For the text-containing cell, return its midpoint in [X, Y] coordinate format. 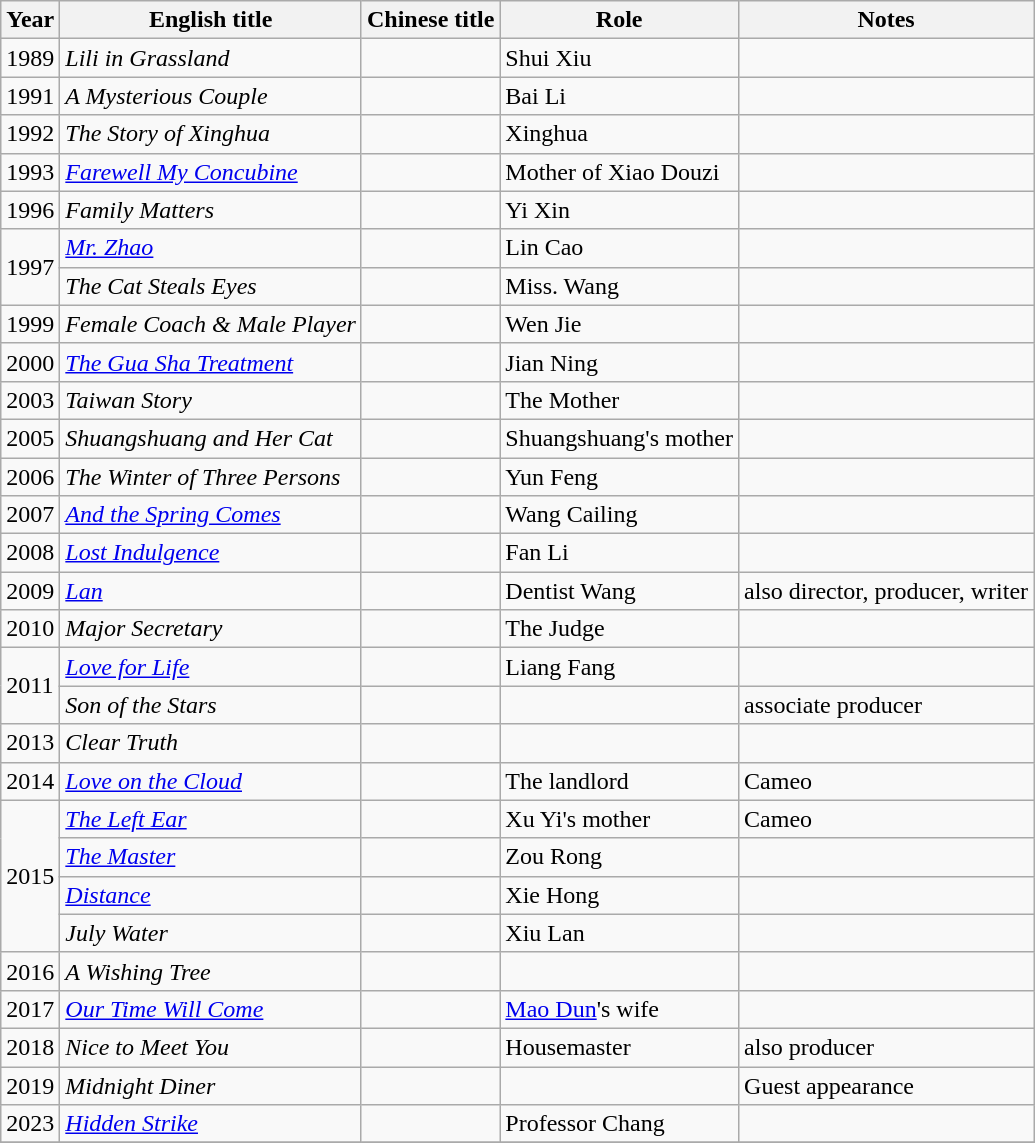
Wang Cailing [620, 515]
July Water [211, 933]
The Story of Xinghua [211, 134]
1999 [30, 324]
also producer [886, 1047]
associate producer [886, 705]
Liang Fang [620, 667]
Lost Indulgence [211, 553]
Xie Hong [620, 895]
Farewell My Concubine [211, 172]
2017 [30, 1009]
Love for Life [211, 667]
Chinese title [430, 20]
Miss. Wang [620, 286]
2015 [30, 876]
2019 [30, 1085]
2007 [30, 515]
2014 [30, 781]
And the Spring Comes [211, 515]
Notes [886, 20]
Hidden Strike [211, 1124]
Lili in Grassland [211, 58]
Midnight Diner [211, 1085]
Shuangshuang and Her Cat [211, 438]
2016 [30, 971]
1996 [30, 210]
1993 [30, 172]
The Cat Steals Eyes [211, 286]
Zou Rong [620, 857]
Yun Feng [620, 477]
Love on the Cloud [211, 781]
Mother of Xiao Douzi [620, 172]
A Wishing Tree [211, 971]
Distance [211, 895]
English title [211, 20]
also director, producer, writer [886, 591]
Lin Cao [620, 248]
Taiwan Story [211, 400]
Shui Xiu [620, 58]
Dentist Wang [620, 591]
Housemaster [620, 1047]
Guest appearance [886, 1085]
Xiu Lan [620, 933]
Mao Dun's wife [620, 1009]
The Gua Sha Treatment [211, 362]
Role [620, 20]
2003 [30, 400]
2011 [30, 686]
The Master [211, 857]
2006 [30, 477]
2009 [30, 591]
2018 [30, 1047]
Xinghua [620, 134]
1991 [30, 96]
Son of the Stars [211, 705]
Xu Yi's mother [620, 819]
Family Matters [211, 210]
2010 [30, 629]
Our Time Will Come [211, 1009]
2000 [30, 362]
Bai Li [620, 96]
Wen Jie [620, 324]
Female Coach & Male Player [211, 324]
Shuangshuang's mother [620, 438]
1989 [30, 58]
Mr. Zhao [211, 248]
Major Secretary [211, 629]
Nice to Meet You [211, 1047]
Yi Xin [620, 210]
The Winter of Three Persons [211, 477]
A Mysterious Couple [211, 96]
The Mother [620, 400]
Lan [211, 591]
2023 [30, 1124]
Fan Li [620, 553]
Professor Chang [620, 1124]
1997 [30, 267]
2005 [30, 438]
The Left Ear [211, 819]
2013 [30, 743]
The landlord [620, 781]
2008 [30, 553]
Jian Ning [620, 362]
The Judge [620, 629]
1992 [30, 134]
Year [30, 20]
Clear Truth [211, 743]
